Capture the cell that displays the provided text and extract its (X, Y) central coordinate. 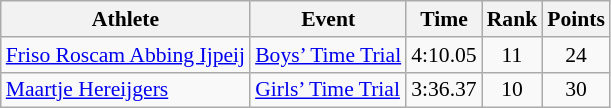
10 (512, 90)
Friso Roscam Abbing Ijpeij (126, 55)
Event (328, 19)
Points (576, 19)
Rank (512, 19)
30 (576, 90)
Maartje Hereijgers (126, 90)
Time (444, 19)
24 (576, 55)
3:36.37 (444, 90)
4:10.05 (444, 55)
Athlete (126, 19)
11 (512, 55)
Boys’ Time Trial (328, 55)
Girls’ Time Trial (328, 90)
